Output the (x, y) coordinate of the center of the cell containing the given text.  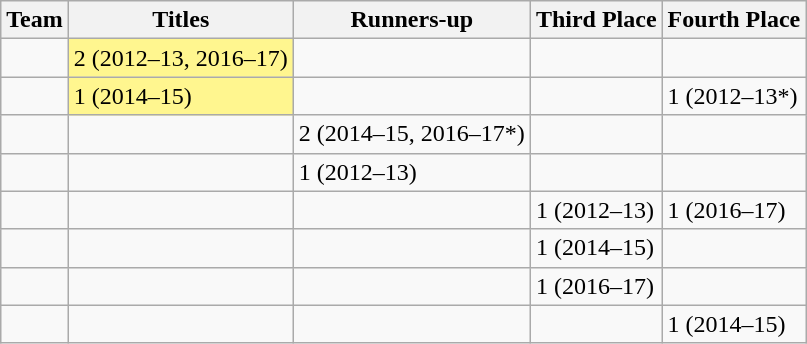
Runners-up (412, 20)
Third Place (596, 20)
Titles (180, 20)
1 (2012–13*) (734, 96)
2 (2014–15, 2016–17*) (412, 134)
2 (2012–13, 2016–17) (180, 58)
Team (35, 20)
Fourth Place (734, 20)
